Determine the [x, y] coordinate at the center of the cell enclosing the given text.  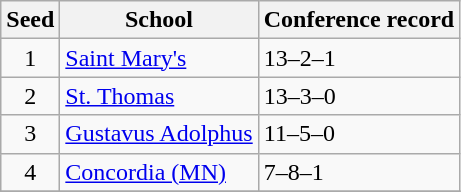
St. Thomas [159, 96]
Saint Mary's [159, 58]
13–2–1 [358, 58]
11–5–0 [358, 134]
School [159, 20]
Seed [30, 20]
2 [30, 96]
3 [30, 134]
Gustavus Adolphus [159, 134]
7–8–1 [358, 172]
13–3–0 [358, 96]
Conference record [358, 20]
4 [30, 172]
Concordia (MN) [159, 172]
1 [30, 58]
